Find where the given text appears and provide that cell's center as (x, y) coordinate. 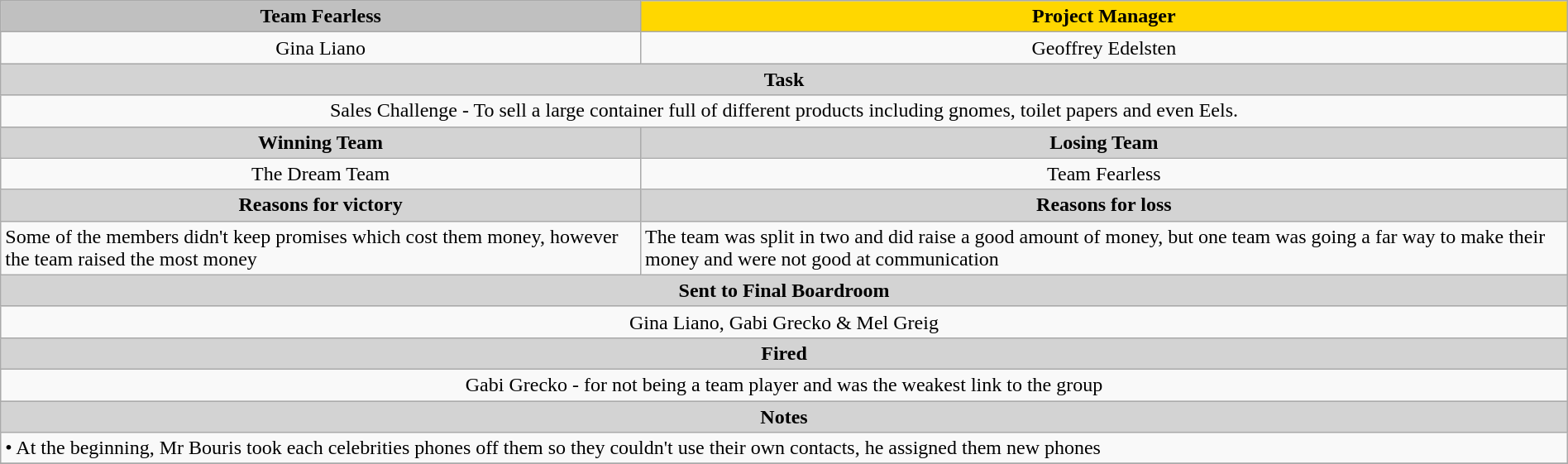
Notes (784, 416)
Gabi Grecko - for not being a team player and was the weakest link to the group (784, 385)
Fired (784, 353)
• At the beginning, Mr Bouris took each celebrities phones off them so they couldn't use their own contacts, he assigned them new phones (784, 448)
Project Manager (1103, 17)
Reasons for victory (321, 205)
Winning Team (321, 142)
The Dream Team (321, 174)
Sales Challenge - To sell a large container full of different products including gnomes, toilet papers and even Eels. (784, 111)
Sent to Final Boardroom (784, 290)
Gina Liano (321, 48)
Reasons for loss (1103, 205)
Task (784, 79)
Some of the members didn't keep promises which cost them money, however the team raised the most money (321, 248)
Losing Team (1103, 142)
Geoffrey Edelsten (1103, 48)
Gina Liano, Gabi Grecko & Mel Greig (784, 322)
